From the cell containing the given text, extract its center point as [x, y] coordinate. 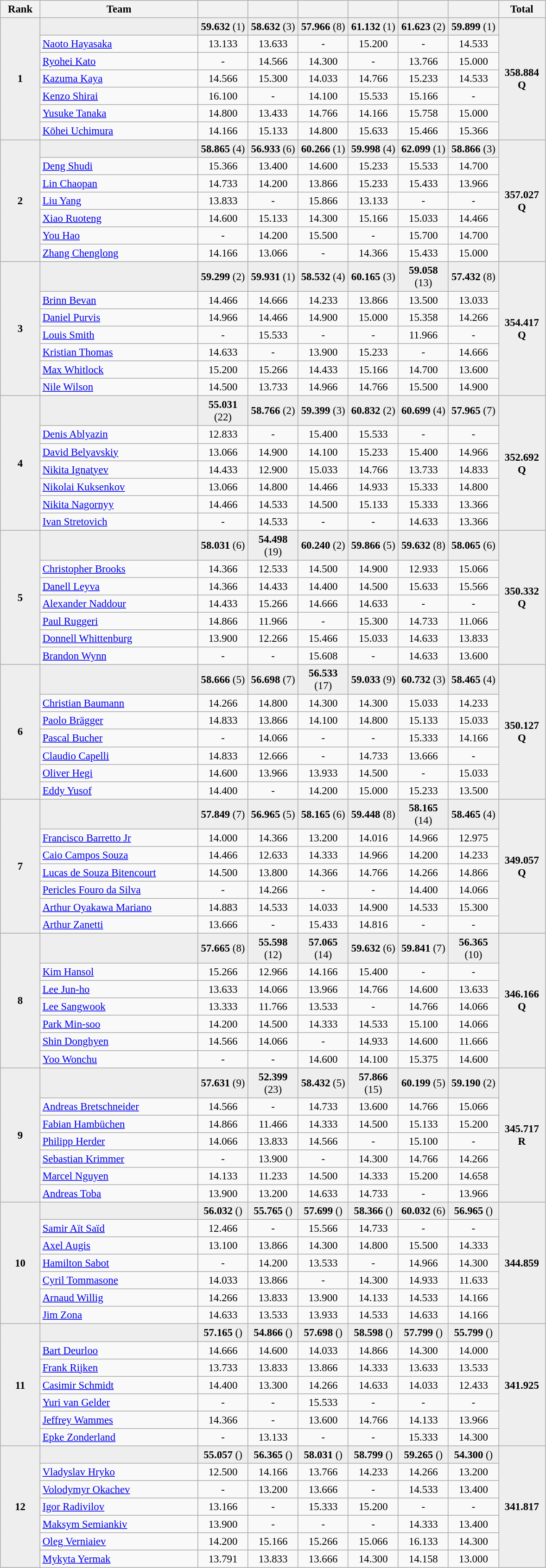
Mykyta Yermak [119, 1559]
Caio Campos Souza [119, 855]
59.632 (8) [423, 546]
13.791 [223, 1559]
358.884 Q [522, 79]
12.633 [273, 855]
Deng Shudi [119, 166]
56.365 () [273, 1455]
56.698 (7) [273, 680]
15.758 [423, 113]
11.766 [273, 1007]
14.158 [423, 1559]
Kristian Thomas [119, 352]
58.666 (5) [223, 680]
58.366 () [373, 1211]
61.623 (2) [423, 27]
Nile Wilson [119, 387]
8 [20, 1001]
58.799 () [373, 1455]
57.699 () [323, 1211]
345.717 R [522, 1135]
Denis Ablyazin [119, 435]
Christopher Brooks [119, 569]
11.633 [473, 1280]
Brandon Wynn [119, 656]
58.432 (5) [323, 1083]
13.033 [473, 300]
Igor Radivilov [119, 1507]
60.832 (2) [373, 411]
59.998 (4) [373, 149]
11.233 [273, 1176]
Shin Donghyen [119, 1042]
12.533 [273, 569]
15.700 [423, 236]
59.399 (3) [323, 411]
16.133 [423, 1542]
54.300 () [473, 1455]
Zhang Chenglong [119, 253]
Arthur Oyakawa Mariano [119, 907]
59.632 (1) [223, 27]
59.190 (2) [473, 1083]
60.199 (5) [423, 1083]
Oleg Verniaiev [119, 1542]
Fabian Hambüchen [119, 1124]
13.300 [273, 1385]
Kōhei Uchimura [119, 131]
13.800 [273, 872]
Park Min-soo [119, 1024]
12 [20, 1507]
Eddy Yusof [119, 790]
Casimir Schmidt [119, 1385]
11 [20, 1385]
Pascal Bucher [119, 738]
David Belyavskiy [119, 452]
12.666 [273, 756]
13.433 [273, 113]
Volodymyr Okachev [119, 1489]
58.866 (3) [473, 149]
11.666 [473, 1042]
59.866 (5) [373, 546]
357.027 Q [522, 201]
60.732 (3) [423, 680]
Jeffrey Wammes [119, 1420]
12.900 [273, 470]
56.933 (6) [273, 149]
Lin Chaopan [119, 183]
Pericles Fouro da Silva [119, 890]
12.933 [423, 569]
Liu Yang [119, 201]
55.799 () [473, 1333]
Bart Deurloo [119, 1350]
4 [20, 463]
59.265 () [423, 1455]
Arnaud Willig [119, 1298]
Andreas Bretschneider [119, 1106]
12.500 [223, 1472]
5 [20, 597]
Oliver Hegi [119, 773]
Xiao Ruoteng [119, 218]
12.975 [473, 838]
58.598 () [373, 1333]
15.866 [323, 201]
57.665 (8) [223, 948]
15.608 [323, 656]
Sebastian Krimmer [119, 1159]
14.883 [223, 907]
350.127 Q [522, 732]
57.631 (9) [223, 1083]
Ryohei Kato [119, 62]
Paul Ruggeri [119, 621]
15.375 [423, 1059]
1 [20, 79]
57.866 (15) [373, 1083]
Nikolai Kuksenkov [119, 487]
Andreas Toba [119, 1193]
57.799 () [423, 1333]
Lee Sangwook [119, 1007]
14.658 [473, 1176]
54.498 (19) [273, 546]
59.841 (7) [423, 948]
Lee Jun-ho [119, 990]
16.100 [223, 96]
You Hao [119, 236]
52.399 (23) [273, 1083]
12.266 [273, 639]
60.699 (4) [423, 411]
61.132 (1) [373, 27]
15.358 [423, 318]
Danell Leyva [119, 586]
Alexander Naddour [119, 604]
59.632 (6) [373, 948]
57.065 (14) [323, 948]
Francisco Barretto Jr [119, 838]
58.165 (6) [323, 814]
Claudio Capelli [119, 756]
57.965 (7) [473, 411]
Axel Augis [119, 1246]
Yoo Wonchu [119, 1059]
12.433 [473, 1385]
Louis Smith [119, 335]
58.632 (3) [273, 27]
Jim Zona [119, 1316]
58.031 () [323, 1455]
Yuri van Gelder [119, 1402]
13.166 [223, 1507]
Kim Hansol [119, 972]
57.966 (8) [323, 27]
57.849 (7) [223, 814]
58.532 (4) [323, 277]
6 [20, 732]
55.057 () [223, 1455]
Vladyslav Hryko [119, 1472]
Philipp Herder [119, 1142]
Cyril Tommasone [119, 1280]
Nikita Nagornyy [119, 504]
349.057 Q [522, 866]
Naoto Hayasaka [119, 44]
58.165 (14) [423, 814]
9 [20, 1135]
341.817 [522, 1507]
7 [20, 866]
3 [20, 329]
Brinn Bevan [119, 300]
Daniel Purvis [119, 318]
Lucas de Souza Bitencourt [119, 872]
60.266 (1) [323, 149]
Donnell Whittenburg [119, 639]
59.058 (13) [423, 277]
Total [522, 9]
11.466 [273, 1124]
Christian Baumann [119, 703]
55.765 () [273, 1211]
Arthur Zanetti [119, 925]
Nikita Ignatyev [119, 470]
Paolo Brägger [119, 721]
56.365 (10) [473, 948]
56.965 () [473, 1211]
Yusuke Tanaka [119, 113]
59.299 (2) [223, 277]
60.240 (2) [323, 546]
60.032 (6) [423, 1211]
62.099 (1) [423, 149]
Maksym Semiankiv [119, 1524]
Kazuma Kaya [119, 79]
344.859 [522, 1263]
Marcel Nguyen [119, 1176]
59.931 (1) [273, 277]
54.866 () [273, 1333]
59.448 (8) [373, 814]
Hamilton Sabot [119, 1263]
56.032 () [223, 1211]
14.816 [373, 925]
57.432 (8) [473, 277]
58.766 (2) [273, 411]
57.698 () [323, 1333]
352.692 Q [522, 463]
11.066 [473, 621]
Rank [20, 9]
341.925 [522, 1385]
Ivan Stretovich [119, 522]
55.598 (12) [273, 948]
12.833 [223, 435]
12.466 [223, 1229]
Team [119, 9]
Frank Rijken [119, 1367]
14.016 [373, 838]
2 [20, 201]
13.000 [473, 1559]
Samir Aït Saïd [119, 1229]
354.417 Q [522, 329]
56.965 (5) [273, 814]
Max Whitlock [119, 370]
55.031 (22) [223, 411]
58.065 (6) [473, 546]
60.165 (3) [373, 277]
13.333 [223, 1007]
Kenzo Shirai [119, 96]
58.865 (4) [223, 149]
13.100 [223, 1246]
12.966 [273, 972]
58.031 (6) [223, 546]
59.899 (1) [473, 27]
346.166 Q [522, 1001]
59.033 (9) [373, 680]
56.533 (17) [323, 680]
350.332 Q [522, 597]
10 [20, 1263]
57.165 () [223, 1333]
Epke Zonderland [119, 1437]
